Find where the given text appears and provide that cell's center as [X, Y] coordinate. 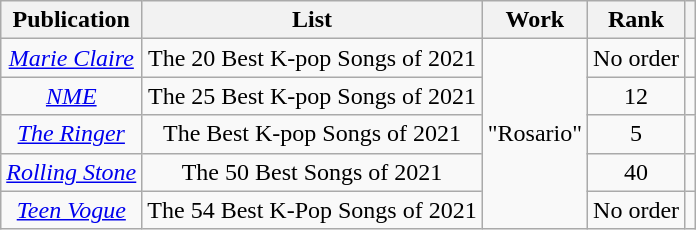
40 [636, 172]
The Best K-pop Songs of 2021 [312, 134]
Rolling Stone [72, 172]
Teen Vogue [72, 210]
Marie Claire [72, 58]
12 [636, 96]
Rank [636, 20]
Publication [72, 20]
The 25 Best K-pop Songs of 2021 [312, 96]
List [312, 20]
Work [534, 20]
NME [72, 96]
The Ringer [72, 134]
The 20 Best K-pop Songs of 2021 [312, 58]
The 50 Best Songs of 2021 [312, 172]
"Rosario" [534, 134]
The 54 Best K-Pop Songs of 2021 [312, 210]
5 [636, 134]
